Output the [x, y] coordinate of the center of the cell containing the given text.  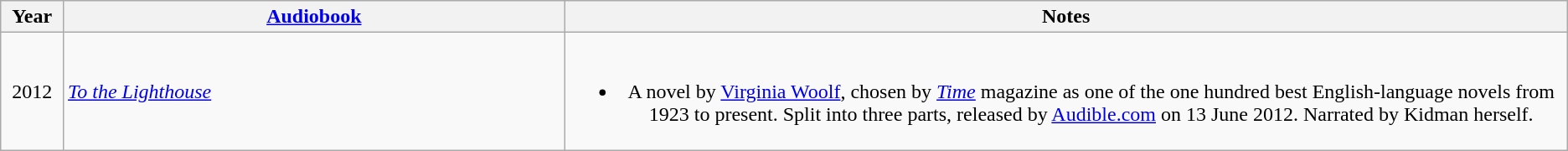
Year [32, 17]
2012 [32, 91]
To the Lighthouse [315, 91]
Audiobook [315, 17]
Notes [1065, 17]
